Provide the (X, Y) coordinate of the cell's center where the given text is located.  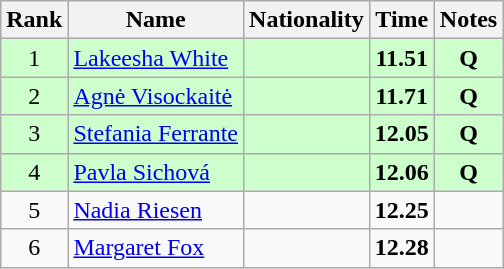
4 (34, 172)
6 (34, 248)
Stefania Ferrante (156, 134)
Nationality (307, 20)
Pavla Sichová (156, 172)
Nadia Riesen (156, 210)
Lakeesha White (156, 58)
Agnė Visockaitė (156, 96)
2 (34, 96)
12.05 (402, 134)
5 (34, 210)
12.28 (402, 248)
1 (34, 58)
Notes (468, 20)
Margaret Fox (156, 248)
3 (34, 134)
11.51 (402, 58)
Rank (34, 20)
12.06 (402, 172)
Name (156, 20)
Time (402, 20)
11.71 (402, 96)
12.25 (402, 210)
